Capture the cell that displays the provided text and extract its (x, y) central coordinate. 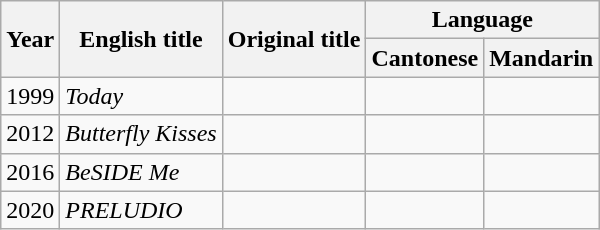
2020 (30, 210)
English title (141, 39)
Year (30, 39)
Butterfly Kisses (141, 134)
Mandarin (542, 58)
Today (141, 96)
2016 (30, 172)
PRELUDIO (141, 210)
2012 (30, 134)
Original title (294, 39)
1999 (30, 96)
BeSIDE Me (141, 172)
Language (482, 20)
Cantonese (425, 58)
